Return (x, y) of the center of cell containing provided text 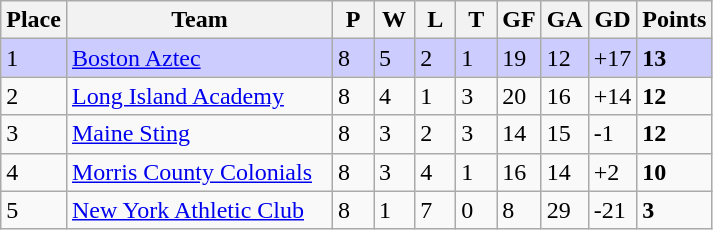
-21 (612, 210)
T (476, 20)
Points (674, 20)
New York Athletic Club (199, 210)
L (436, 20)
10 (674, 172)
Morris County Colonials (199, 172)
P (354, 20)
GF (519, 20)
+17 (612, 58)
7 (436, 210)
Place (34, 20)
+2 (612, 172)
+14 (612, 96)
20 (519, 96)
15 (564, 134)
29 (564, 210)
19 (519, 58)
Team (199, 20)
-1 (612, 134)
13 (674, 58)
Maine Sting (199, 134)
GA (564, 20)
Long Island Academy (199, 96)
W (394, 20)
0 (476, 210)
GD (612, 20)
Boston Aztec (199, 58)
